Search for the cell housing the specified text and yield its [X, Y] center coordinate. 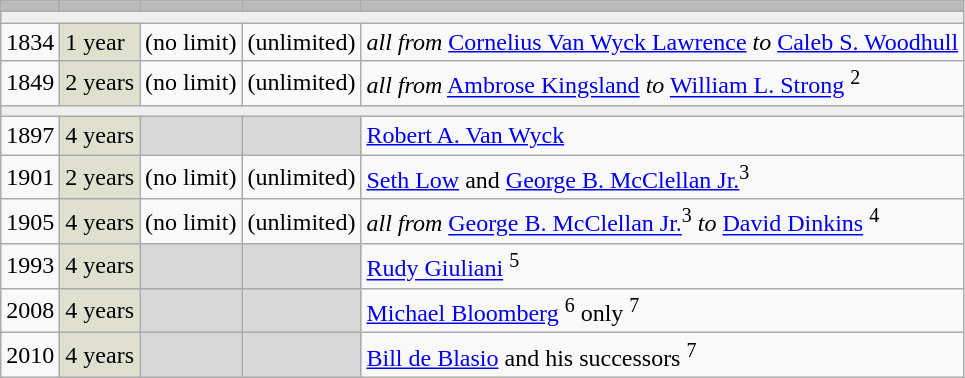
Bill de Blasio and his successors 7 [662, 356]
all from Ambrose Kingsland to William L. Strong 2 [662, 84]
Rudy Giuliani 5 [662, 266]
1897 [30, 136]
all from Cornelius Van Wyck Lawrence to Caleb S. Woodhull [662, 42]
1901 [30, 178]
1 year [100, 42]
2008 [30, 310]
1834 [30, 42]
1993 [30, 266]
Robert A. Van Wyck [662, 136]
Michael Bloomberg 6 only 7 [662, 310]
Seth Low and George B. McClellan Jr.3 [662, 178]
all from George B. McClellan Jr.3 to David Dinkins 4 [662, 222]
2010 [30, 356]
1905 [30, 222]
1849 [30, 84]
